Return the (X, Y) coordinate for the center point of the cell that contains the specified text.  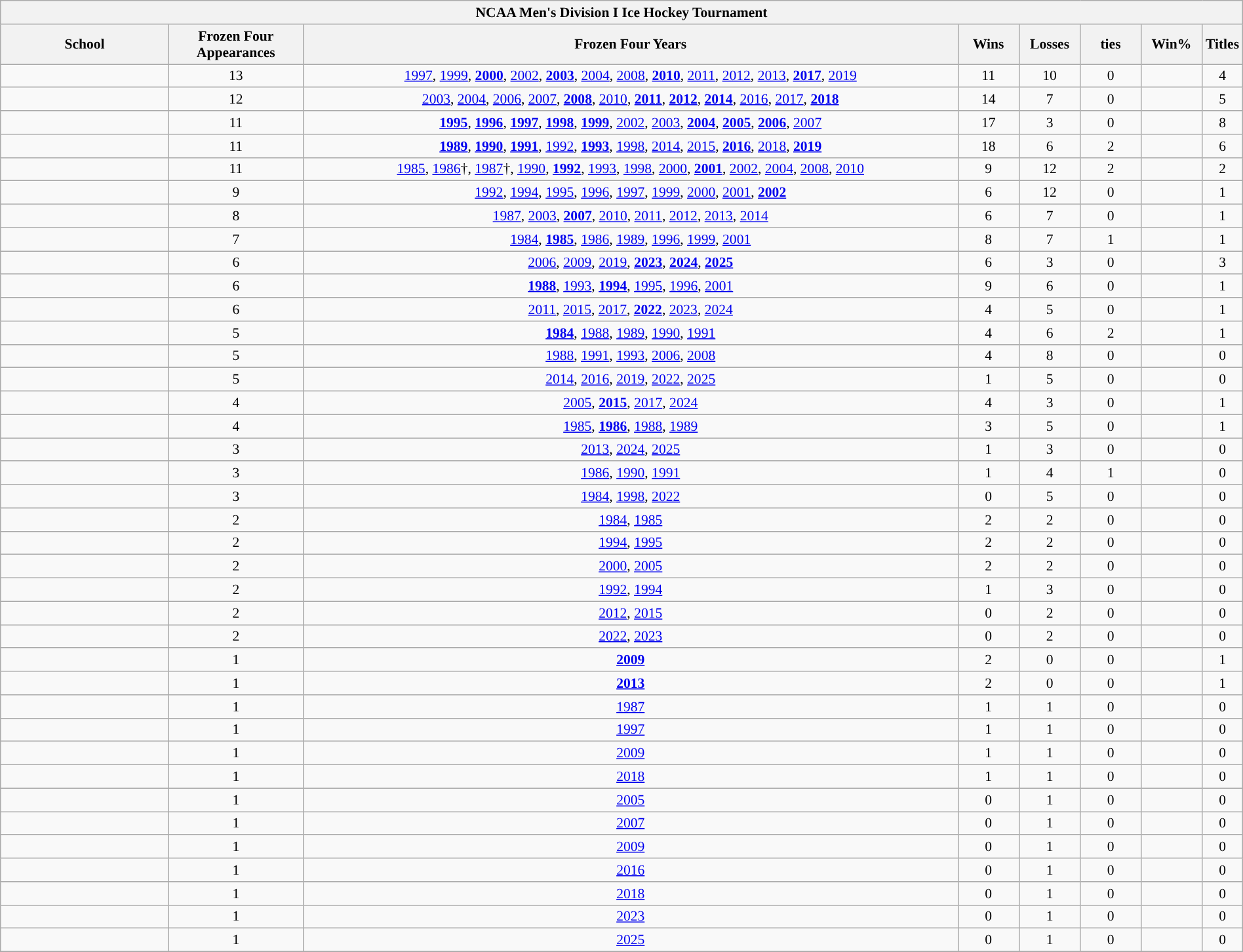
10 (1050, 76)
2022, 2023 (631, 637)
1987 (631, 707)
1997 (631, 730)
1988, 1991, 1993, 2006, 2008 (631, 356)
2012, 2015 (631, 613)
13 (236, 76)
ties (1111, 45)
2025 (631, 940)
School (85, 45)
18 (989, 146)
1989, 1990, 1991, 1992, 1993, 1998, 2014, 2015, 2016, 2018, 2019 (631, 146)
1984, 1988, 1989, 1990, 1991 (631, 333)
1994, 1995 (631, 543)
14 (989, 100)
2013 (631, 683)
NCAA Men's Division I Ice Hockey Tournament (621, 12)
Titles (1222, 45)
2006, 2009, 2019, 2023, 2024, 2025 (631, 263)
2014, 2016, 2019, 2022, 2025 (631, 380)
1985, 1986, 1988, 1989 (631, 426)
1992, 1994, 1995, 1996, 1997, 1999, 2000, 2001, 2002 (631, 193)
2023 (631, 917)
17 (989, 123)
1987, 2003, 2007, 2010, 2011, 2012, 2013, 2014 (631, 216)
Losses (1050, 45)
Win% (1172, 45)
2011, 2015, 2017, 2022, 2023, 2024 (631, 309)
1988, 1993, 1994, 1995, 1996, 2001 (631, 287)
2003, 2004, 2006, 2007, 2008, 2010, 2011, 2012, 2014, 2016, 2017, 2018 (631, 100)
2013, 2024, 2025 (631, 450)
1984, 1998, 2022 (631, 496)
2005, 2015, 2017, 2024 (631, 403)
1985, 1986†, 1987†, 1990, 1992, 1993, 1998, 2000, 2001, 2002, 2004, 2008, 2010 (631, 169)
1984, 1985 (631, 520)
1995, 1996, 1997, 1998, 1999, 2002, 2003, 2004, 2005, 2006, 2007 (631, 123)
1986, 1990, 1991 (631, 473)
2005 (631, 800)
1992, 1994 (631, 590)
1997, 1999, 2000, 2002, 2003, 2004, 2008, 2010, 2011, 2012, 2013, 2017, 2019 (631, 76)
Frozen Four Appearances (236, 45)
2016 (631, 870)
Frozen Four Years (631, 45)
2007 (631, 823)
2000, 2005 (631, 566)
1984, 1985, 1986, 1989, 1996, 1999, 2001 (631, 239)
Wins (989, 45)
